Detect which cell encompasses the target text, then output its (x, y) center coordinate. 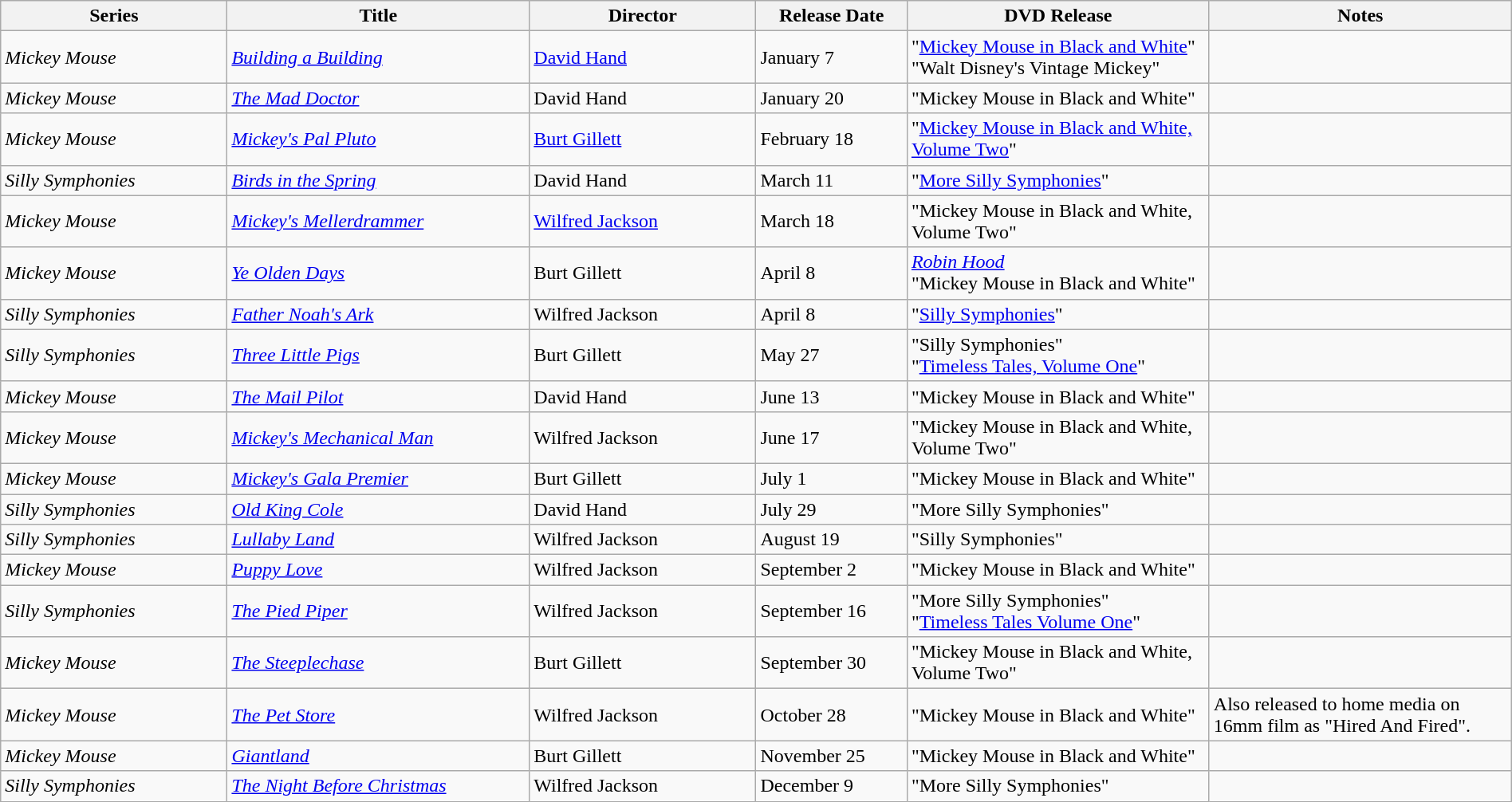
Mickey's Mellerdrammer (378, 222)
September 2 (831, 570)
Ye Olden Days (378, 273)
The Pied Piper (378, 611)
January 7 (831, 57)
Robin Hood "Mickey Mouse in Black and White" (1057, 273)
June 17 (831, 437)
September 30 (831, 663)
Lullaby Land (378, 540)
"More Silly Symphonies" "Timeless Tales Volume One" (1057, 611)
February 18 (831, 139)
The Steeplechase (378, 663)
Notes (1360, 16)
December 9 (831, 786)
March 18 (831, 222)
March 11 (831, 180)
Father Noah's Ark (378, 314)
Also released to home media on 16mm film as "Hired And Fired". (1360, 714)
Mickey's Mechanical Man (378, 437)
Series (114, 16)
"Silly Symphonies" "Timeless Tales, Volume One" (1057, 356)
November 25 (831, 756)
Birds in the Spring (378, 180)
September 16 (831, 611)
The Night Before Christmas (378, 786)
Mickey's Pal Pluto (378, 139)
October 28 (831, 714)
Puppy Love (378, 570)
The Mail Pilot (378, 396)
The Pet Store (378, 714)
August 19 (831, 540)
May 27 (831, 356)
Title (378, 16)
Building a Building (378, 57)
DVD Release (1057, 16)
"Mickey Mouse in Black and White" "Walt Disney's Vintage Mickey" (1057, 57)
June 13 (831, 396)
Release Date (831, 16)
January 20 (831, 98)
Director (643, 16)
Giantland (378, 756)
July 29 (831, 509)
Old King Cole (378, 509)
July 1 (831, 478)
Mickey's Gala Premier (378, 478)
The Mad Doctor (378, 98)
Three Little Pigs (378, 356)
